Provide the (x, y) coordinate of the cell's center where the given text is located.  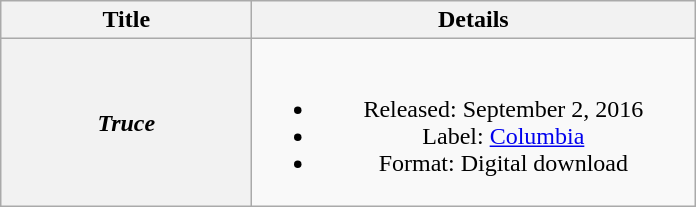
Released: September 2, 2016Label: ColumbiaFormat: Digital download (474, 122)
Truce (126, 122)
Title (126, 20)
Details (474, 20)
